Capture the cell that displays the provided text and extract its [x, y] central coordinate. 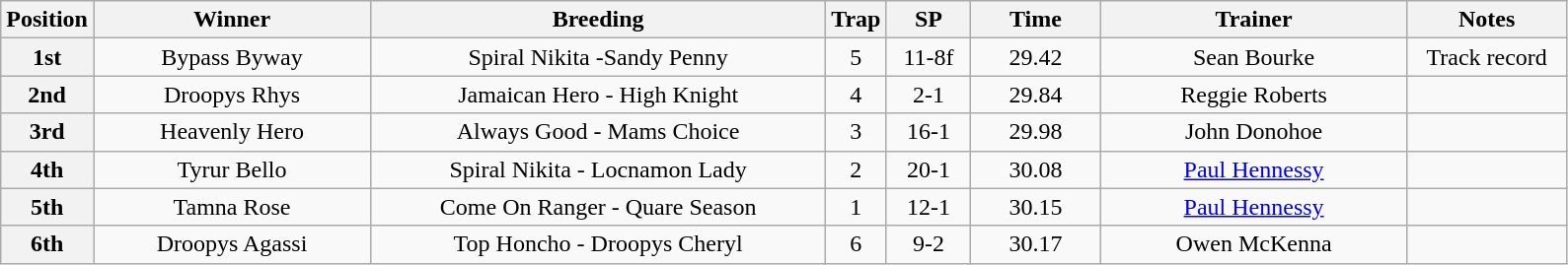
Time [1036, 20]
2 [857, 169]
Tyrur Bello [231, 169]
11-8f [929, 57]
30.08 [1036, 169]
3 [857, 132]
Top Honcho - Droopys Cheryl [598, 244]
6 [857, 244]
Sean Bourke [1253, 57]
16-1 [929, 132]
5th [47, 207]
4th [47, 169]
Winner [231, 20]
Tamna Rose [231, 207]
4 [857, 95]
Spiral Nikita - Locnamon Lady [598, 169]
9-2 [929, 244]
3rd [47, 132]
29.98 [1036, 132]
12-1 [929, 207]
29.42 [1036, 57]
1st [47, 57]
Heavenly Hero [231, 132]
Come On Ranger - Quare Season [598, 207]
Reggie Roberts [1253, 95]
30.15 [1036, 207]
Owen McKenna [1253, 244]
Breeding [598, 20]
Trainer [1253, 20]
SP [929, 20]
6th [47, 244]
Track record [1486, 57]
Spiral Nikita -Sandy Penny [598, 57]
Notes [1486, 20]
Position [47, 20]
Always Good - Mams Choice [598, 132]
Droopys Rhys [231, 95]
2-1 [929, 95]
29.84 [1036, 95]
20-1 [929, 169]
John Donohoe [1253, 132]
1 [857, 207]
Bypass Byway [231, 57]
5 [857, 57]
Trap [857, 20]
2nd [47, 95]
30.17 [1036, 244]
Jamaican Hero - High Knight [598, 95]
Droopys Agassi [231, 244]
